Output the [X, Y] coordinate of the center of the cell containing the given text.  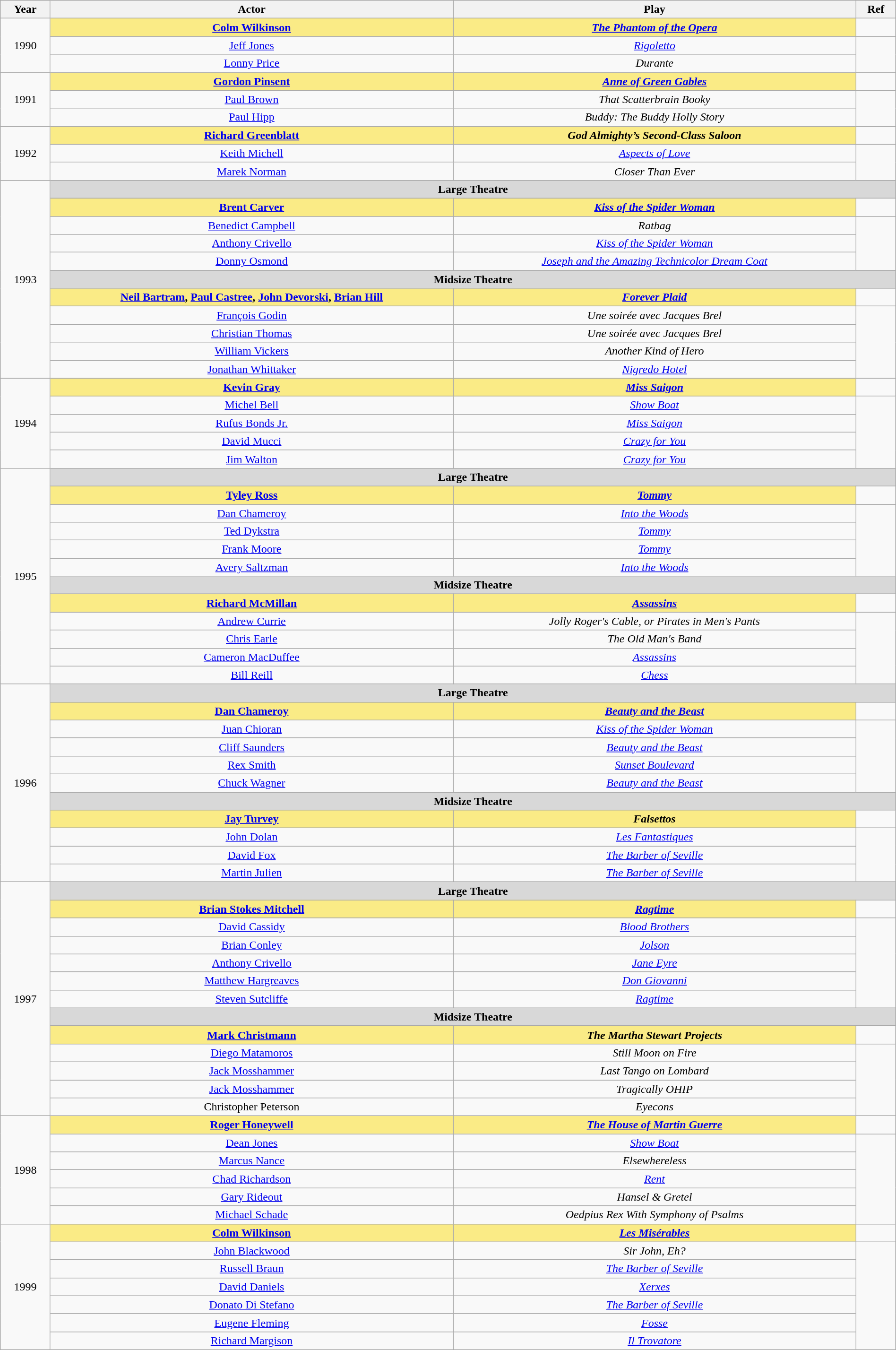
Elsewhereless [655, 1161]
Roger Honeywell [251, 1125]
Rex Smith [251, 765]
Oedpius Rex With Symphony of Psalms [655, 1215]
Gordon Pinsent [251, 81]
1994 [26, 423]
That Scatterbrain Booky [655, 99]
Matthew Hargreaves [251, 981]
The Martha Stewart Projects [655, 1035]
Jim Walton [251, 459]
Juan Chioran [251, 729]
Il Trovatore [655, 1341]
Bill Reill [251, 675]
Rent [655, 1179]
Hansel & Gretel [655, 1197]
Chris Earle [251, 639]
Kevin Gray [251, 387]
William Vickers [251, 351]
Xerxes [655, 1287]
Durante [655, 63]
Donato Di Stefano [251, 1305]
Tragically OHIP [655, 1089]
Brian Conley [251, 945]
1998 [26, 1170]
Marek Norman [251, 171]
Forever Plaid [655, 297]
The Old Man's Band [655, 639]
Ted Dykstra [251, 531]
Michel Bell [251, 405]
Paul Brown [251, 99]
1999 [26, 1287]
The Phantom of the Opera [655, 27]
Eugene Fleming [251, 1323]
1996 [26, 783]
Ratbag [655, 225]
God Almighty’s Second-Class Saloon [655, 135]
Rigoletto [655, 45]
Andrew Currie [251, 621]
Lonny Price [251, 63]
Chad Richardson [251, 1179]
Christian Thomas [251, 333]
Frank Moore [251, 549]
David Cassidy [251, 927]
Blood Brothers [655, 927]
Play [655, 9]
Still Moon on Fire [655, 1053]
Jay Turvey [251, 819]
Joseph and the Amazing Technicolor Dream Coat [655, 261]
Mark Christmann [251, 1035]
Dean Jones [251, 1143]
Jonathan Whittaker [251, 369]
Buddy: The Buddy Holly Story [655, 117]
Avery Saltzman [251, 567]
John Blackwood [251, 1251]
Jolly Roger's Cable, or Pirates in Men's Pants [655, 621]
Les Misérables [655, 1233]
Sunset Boulevard [655, 765]
François Godin [251, 315]
1991 [26, 99]
Michael Schade [251, 1215]
Jolson [655, 945]
Richard Greenblatt [251, 135]
Chess [655, 675]
Donny Osmond [251, 261]
Eyecons [655, 1107]
Cameron MacDuffee [251, 657]
1997 [26, 999]
1992 [26, 153]
Year [26, 9]
Paul Hipp [251, 117]
Russell Braun [251, 1269]
Nigredo Hotel [655, 369]
Closer Than Ever [655, 171]
Brian Stokes Mitchell [251, 909]
Last Tango on Lombard [655, 1071]
Chuck Wagner [251, 783]
The House of Martin Guerre [655, 1125]
Actor [251, 9]
Christopher Peterson [251, 1107]
David Daniels [251, 1287]
Keith Michell [251, 153]
Rufus Bonds Jr. [251, 423]
Jane Eyre [655, 963]
David Fox [251, 855]
1993 [26, 279]
1995 [26, 576]
Don Giovanni [655, 981]
Fosse [655, 1323]
John Dolan [251, 837]
Another Kind of Hero [655, 351]
Neil Bartram, Paul Castree, John Devorski, Brian Hill [251, 297]
Martin Julien [251, 873]
Steven Sutcliffe [251, 999]
Benedict Campbell [251, 225]
Ref [876, 9]
1990 [26, 45]
Richard Margison [251, 1341]
Richard McMillan [251, 603]
Anne of Green Gables [655, 81]
Diego Matamoros [251, 1053]
Falsettos [655, 819]
Cliff Saunders [251, 747]
Les Fantastiques [655, 837]
David Mucci [251, 441]
Jeff Jones [251, 45]
Sir John, Eh? [655, 1251]
Marcus Nance [251, 1161]
Tyley Ross [251, 495]
Aspects of Love [655, 153]
Gary Rideout [251, 1197]
Brent Carver [251, 207]
